Scan for the cell matching the given text and deliver its (X, Y) coordinate at center. 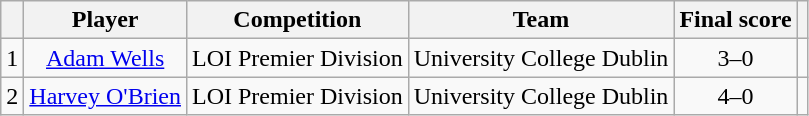
3–0 (736, 58)
Adam Wells (106, 58)
1 (12, 58)
Competition (297, 20)
2 (12, 96)
Final score (736, 20)
Team (541, 20)
4–0 (736, 96)
Player (106, 20)
Harvey O'Brien (106, 96)
